Provide the [X, Y] coordinate of the cell's center where the given text is located.  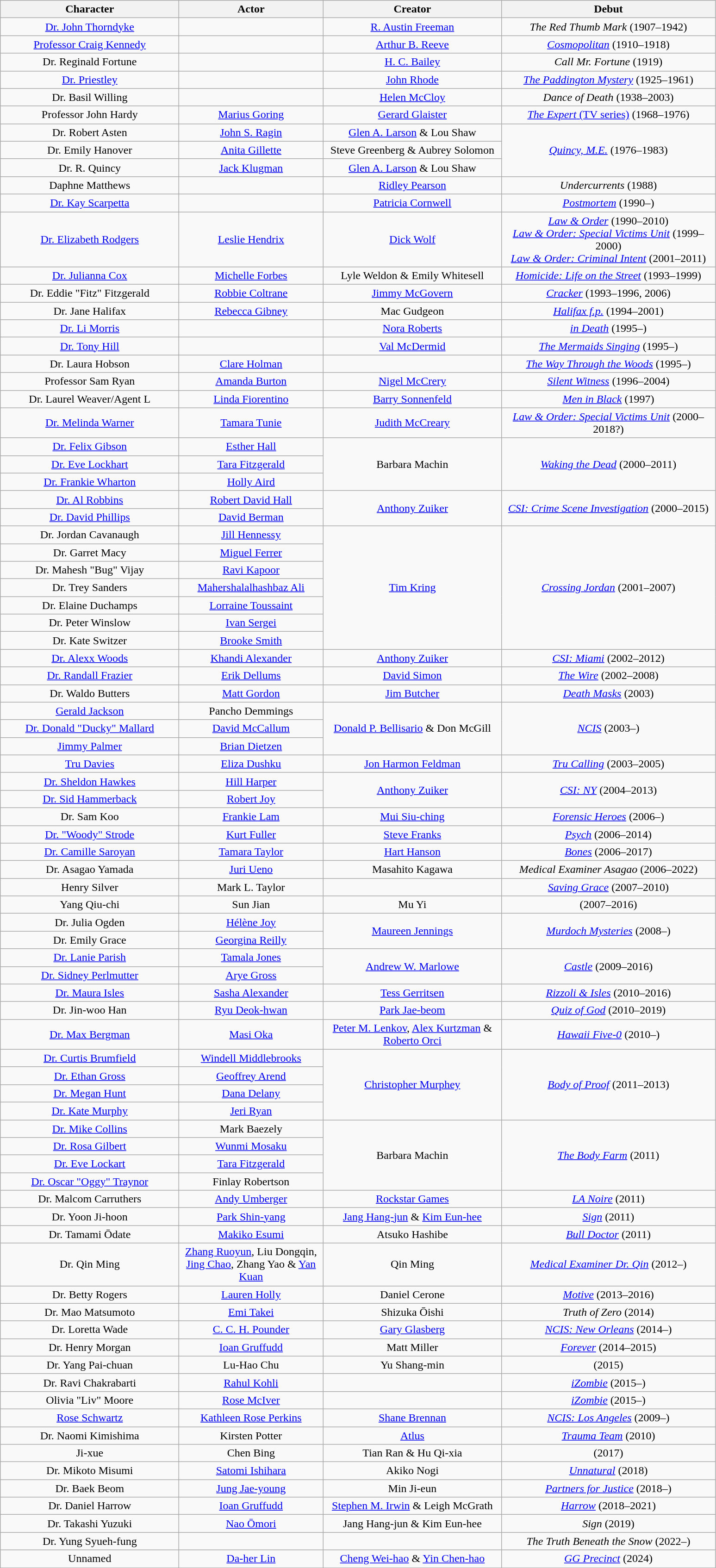
Hawaii Five-0 (2010–) [608, 1034]
Rose Schwartz [90, 1418]
Christopher Murphey [412, 1084]
Quincy, M.E. (1976–1983) [608, 150]
Mu Yi [412, 905]
Ji-xue [90, 1453]
Dr. Robert Asten [90, 132]
Dr. Donald "Ducky" Mallard [90, 728]
Khandi Alexander [251, 658]
Dr. Loretta Wade [90, 1330]
Dr. Elaine Duchamps [90, 605]
Daniel Cerone [412, 1294]
Anita Gillette [251, 150]
The Wire (2002–2008) [608, 676]
Zhang Ruoyun, Liu Dongqin, Jing Chao, Zhang Yao & Yan Kuan [251, 1264]
Character [90, 9]
Dr. Takashi Yuzuki [90, 1524]
Mahershalalhashbaz Ali [251, 588]
Sign (2019) [608, 1524]
Dr. Mao Matsumoto [90, 1312]
Makiko Esumi [251, 1234]
Dick Wolf [412, 240]
Patricia Cornwell [412, 203]
Akiko Nogi [412, 1471]
Dr. Tamami Ōdate [90, 1234]
Rockstar Games [412, 1199]
Law & Order: Special Victims Unit (2000–2018?) [608, 423]
Jeri Ryan [251, 1111]
Dr. Camille Saroyan [90, 852]
Dr. Laura Hobson [90, 364]
Shizuka Ōishi [412, 1312]
CSI: NY (2004–2013) [608, 790]
Hélène Joy [251, 922]
Chen Bing [251, 1453]
Tru Davies [90, 764]
Dr. Julia Ogden [90, 922]
John Rhode [412, 80]
Dr. Yoon Ji-hoon [90, 1217]
Dr. Peter Winslow [90, 623]
The Mermaids Singing (1995–) [608, 346]
Tess Gerritsen [412, 993]
The Red Thumb Mark (1907–1942) [608, 27]
Dr. Baek Beom [90, 1488]
Partners for Justice (2018–) [608, 1488]
Undercurrents (1988) [608, 185]
Tru Calling (2003–2005) [608, 764]
GG Precinct (2024) [608, 1559]
Qin Ming [412, 1264]
Emi Takei [251, 1312]
Lu-Hao Chu [251, 1365]
CSI: Crime Scene Investigation (2000–2015) [608, 508]
Frankie Lam [251, 816]
Esther Hall [251, 447]
Dr. Emily Hanover [90, 150]
Dr. Basil Willing [90, 97]
Dr. Reginald Fortune [90, 62]
Cheng Wei-hao & Yin Chen-hao [412, 1559]
Unnatural (2018) [608, 1471]
Peter M. Lenkov, Alex Kurtzman & Roberto Orci [412, 1034]
Silent Witness (1996–2004) [608, 381]
Rose McIver [251, 1400]
Castle (2009–2016) [608, 966]
Kirsten Potter [251, 1435]
Geoffrey Arend [251, 1076]
Mac Gudgeon [412, 311]
Men in Black (1997) [608, 399]
Death Masks (2003) [608, 693]
Brooke Smith [251, 641]
Dr. Sam Koo [90, 816]
Dr. Ravi Chakrabarti [90, 1382]
Dr. Tony Hill [90, 346]
Donald P. Bellisario & Don McGill [412, 728]
Dr. Eddie "Fitz" Fitzgerald [90, 293]
Dr. Megan Hunt [90, 1093]
Lyle Weldon & Emily Whitesell [412, 276]
Holly Aird [251, 482]
The Way Through the Woods (1995–) [608, 364]
Robbie Coltrane [251, 293]
R. Austin Freeman [412, 27]
Dr. Melinda Warner [90, 423]
Atlus [412, 1435]
Rizzoli & Isles (2010–2016) [608, 993]
Steve Greenberg & Aubrey Solomon [412, 150]
Finlay Robertson [251, 1182]
Sign (2011) [608, 1217]
Jon Harmon Feldman [412, 764]
Halifax f.p. (1994–2001) [608, 311]
Park Shin-yang [251, 1217]
Motive (2013–2016) [608, 1294]
Dr. Naomi Kimishima [90, 1435]
Helen McCloy [412, 97]
in Death (1995–) [608, 329]
Dr. Emily Grace [90, 940]
Min Ji-eun [412, 1488]
Yang Qiu-chi [90, 905]
Shane Brennan [412, 1418]
Jimmy Palmer [90, 746]
Body of Proof (2011–2013) [608, 1084]
Brian Dietzen [251, 746]
Dr. Trey Sanders [90, 588]
Sun Jian [251, 905]
Dr. Curtis Brumfield [90, 1058]
Jim Butcher [412, 693]
Sasha Alexander [251, 993]
Dr. Garret Macy [90, 552]
(2007–2016) [608, 905]
The Paddington Mystery (1925–1961) [608, 80]
Nigel McCrery [412, 381]
Matt Miller [412, 1347]
Harrow (2018–2021) [608, 1506]
Mui Siu-ching [412, 816]
Dr. Rosa Gilbert [90, 1146]
Dr. Waldo Butters [90, 693]
Maureen Jennings [412, 931]
Debut [608, 9]
Dr. Julianna Cox [90, 276]
David Simon [412, 676]
Val McDermid [412, 346]
Dr. Max Bergman [90, 1034]
Quiz of God (2010–2019) [608, 1010]
Psych (2006–2014) [608, 834]
(2017) [608, 1453]
NCIS: New Orleans (2014–) [608, 1330]
Dr. Mahesh "Bug" Vijay [90, 570]
The Expert (TV series) (1968–1976) [608, 115]
Dr. David Phillips [90, 517]
Leslie Hendrix [251, 240]
C. C. H. Pounder [251, 1330]
Dr. Mike Collins [90, 1129]
Dr. Eve Lockart [90, 1164]
Robert Joy [251, 799]
Gary Glasberg [412, 1330]
Forensic Heroes (2006–) [608, 816]
Dr. Ethan Gross [90, 1076]
Masahito Kagawa [412, 870]
Dr. John Thorndyke [90, 27]
Ivan Sergei [251, 623]
Jill Hennessy [251, 535]
Barry Sonnenfeld [412, 399]
Andy Umberger [251, 1199]
Mark Baezely [251, 1129]
Bull Doctor (2011) [608, 1234]
Postmortem (1990–) [608, 203]
The Body Farm (2011) [608, 1155]
Dr. Jordan Cavanaugh [90, 535]
Crossing Jordan (2001–2007) [608, 587]
Truth of Zero (2014) [608, 1312]
Dr. "Woody" Strode [90, 834]
Dr. Sheldon Hawkes [90, 781]
Matt Gordon [251, 693]
Park Jae-beom [412, 1010]
Marius Goring [251, 115]
Ridley Pearson [412, 185]
Linda Fiorentino [251, 399]
Dr. Kate Switzer [90, 641]
Cracker (1993–1996, 2006) [608, 293]
H. C. Bailey [412, 62]
Erik Dellums [251, 676]
Rebecca Gibney [251, 311]
Steve Franks [412, 834]
Unnamed [90, 1559]
Bones (2006–2017) [608, 852]
Law & Order (1990–2010)Law & Order: Special Victims Unit (1999–2000)Law & Order: Criminal Intent (2001–2011) [608, 240]
Georgina Reilly [251, 940]
Gerard Glaister [412, 115]
Cosmopolitan (1910–1918) [608, 44]
Stephen M. Irwin & Leigh McGrath [412, 1506]
CSI: Miami (2002–2012) [608, 658]
Trauma Team (2010) [608, 1435]
Dr. Qin Ming [90, 1264]
Dr. Kate Murphy [90, 1111]
Call Mr. Fortune (1919) [608, 62]
Da-her Lin [251, 1559]
Hart Hanson [412, 852]
Dr. Jin-woo Han [90, 1010]
Olivia "Liv" Moore [90, 1400]
LA Noire (2011) [608, 1199]
Judith McCreary [412, 423]
Eliza Dushku [251, 764]
Amanda Burton [251, 381]
Dr. Elizabeth Rodgers [90, 240]
Andrew W. Marlowe [412, 966]
Atsuko Hashibe [412, 1234]
Tamala Jones [251, 958]
Ravi Kapoor [251, 570]
Clare Holman [251, 364]
Dr. Frankie Wharton [90, 482]
Hill Harper [251, 781]
Dance of Death (1938–2003) [608, 97]
(2015) [608, 1365]
Dr. Priestley [90, 80]
Kurt Fuller [251, 834]
Homicide: Life on the Street (1993–1999) [608, 276]
Dr. Kay Scarpetta [90, 203]
Dr. Li Morris [90, 329]
Tian Ran & Hu Qi-xia [412, 1453]
Dr. Mikoto Misumi [90, 1471]
Nao Ōmori [251, 1524]
Daphne Matthews [90, 185]
Michelle Forbes [251, 276]
Dr. Daniel Harrow [90, 1506]
Dr. Malcom Carruthers [90, 1199]
Tamara Tunie [251, 423]
Professor Sam Ryan [90, 381]
Jimmy McGovern [412, 293]
Dr. Yung Syueh-fung [90, 1541]
Tamara Taylor [251, 852]
Satomi Ishihara [251, 1471]
Dana Delany [251, 1093]
Jack Klugman [251, 168]
Medical Examiner Dr. Qin (2012–) [608, 1264]
Dr. Henry Morgan [90, 1347]
NCIS: Los Angeles (2009–) [608, 1418]
Creator [412, 9]
Dr. Laurel Weaver/Agent L [90, 399]
Henry Silver [90, 887]
Ryu Deok-hwan [251, 1010]
Dr. Randall Frazier [90, 676]
Dr. Lanie Parish [90, 958]
NCIS (2003–) [608, 728]
Nora Roberts [412, 329]
Saving Grace (2007–2010) [608, 887]
Forever (2014–2015) [608, 1347]
Yu Shang-min [412, 1365]
Arthur B. Reeve [412, 44]
Dr. Betty Rogers [90, 1294]
Professor John Hardy [90, 115]
Medical Examiner Asagao (2006–2022) [608, 870]
Actor [251, 9]
David Berman [251, 517]
Jung Jae-young [251, 1488]
Pancho Demmings [251, 711]
Dr. Asagao Yamada [90, 870]
Dr. Sidney Perlmutter [90, 975]
The Truth Beneath the Snow (2022–) [608, 1541]
John S. Ragin [251, 132]
Wunmi Mosaku [251, 1146]
Dr. Sid Hammerback [90, 799]
Miguel Ferrer [251, 552]
Professor Craig Kennedy [90, 44]
Dr. Felix Gibson [90, 447]
Murdoch Mysteries (2008–) [608, 931]
Waking the Dead (2000–2011) [608, 464]
Tim Kring [412, 587]
Dr. Al Robbins [90, 499]
Lorraine Toussaint [251, 605]
Dr. Yang Pai-chuan [90, 1365]
Dr. R. Quincy [90, 168]
David McCallum [251, 728]
Kathleen Rose Perkins [251, 1418]
Dr. Maura Isles [90, 993]
Juri Ueno [251, 870]
Mark L. Taylor [251, 887]
Arye Gross [251, 975]
Gerald Jackson [90, 711]
Robert David Hall [251, 499]
Dr. Eve Lockhart [90, 464]
Masi Oka [251, 1034]
Windell Middlebrooks [251, 1058]
Lauren Holly [251, 1294]
Dr. Jane Halifax [90, 311]
Dr. Alexx Woods [90, 658]
Rahul Kohli [251, 1382]
Dr. Oscar "Oggy" Traynor [90, 1182]
